Detect which cell encompasses the target text, then output its [X, Y] center coordinate. 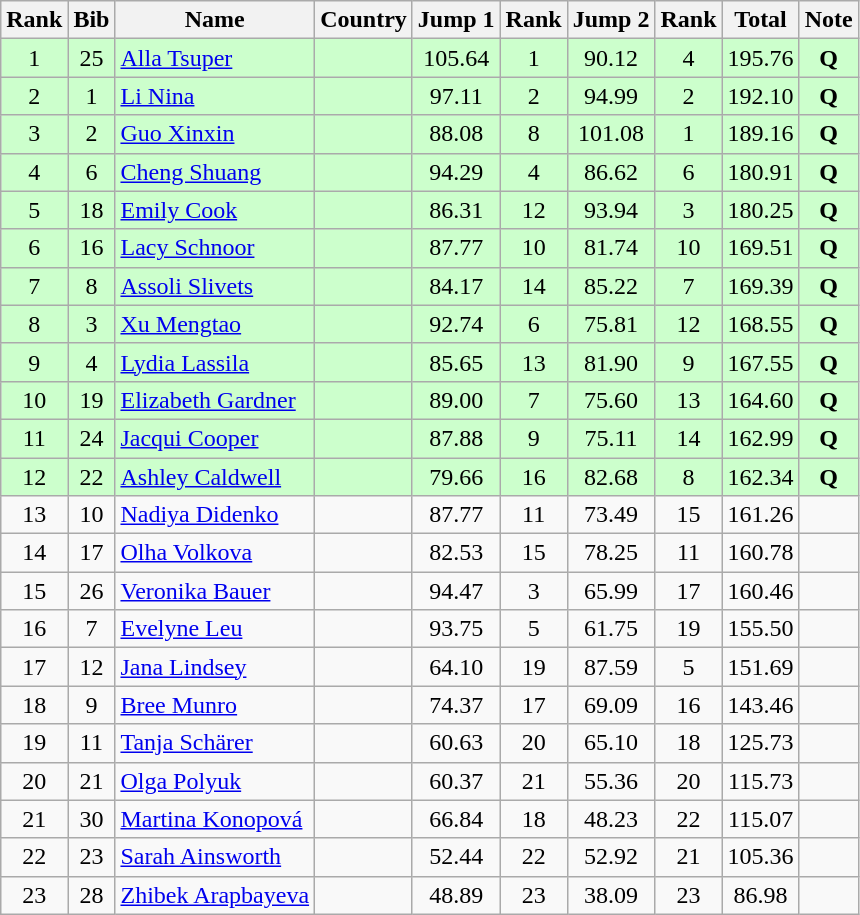
38.09 [611, 895]
161.26 [760, 515]
93.94 [611, 210]
82.53 [456, 553]
Elizabeth Gardner [215, 400]
26 [92, 591]
Zhibek Arapbayeva [215, 895]
79.66 [456, 477]
180.91 [760, 172]
Veronika Bauer [215, 591]
60.63 [456, 743]
52.44 [456, 857]
48.23 [611, 819]
86.62 [611, 172]
Jacqui Cooper [215, 438]
169.51 [760, 248]
167.55 [760, 362]
87.59 [611, 667]
Guo Xinxin [215, 134]
82.68 [611, 477]
168.55 [760, 324]
Olha Volkova [215, 553]
30 [92, 819]
Evelyne Leu [215, 629]
Jump 1 [456, 20]
Name [215, 20]
Li Nina [215, 96]
66.84 [456, 819]
93.75 [456, 629]
65.99 [611, 591]
88.08 [456, 134]
28 [92, 895]
94.29 [456, 172]
69.09 [611, 705]
84.17 [456, 286]
164.60 [760, 400]
75.60 [611, 400]
90.12 [611, 58]
86.98 [760, 895]
Bree Munro [215, 705]
Olga Polyuk [215, 781]
52.92 [611, 857]
61.75 [611, 629]
92.74 [456, 324]
Note [828, 20]
64.10 [456, 667]
169.39 [760, 286]
105.36 [760, 857]
162.34 [760, 477]
Country [364, 20]
25 [92, 58]
195.76 [760, 58]
24 [92, 438]
78.25 [611, 553]
55.36 [611, 781]
160.46 [760, 591]
73.49 [611, 515]
Lydia Lassila [215, 362]
Ashley Caldwell [215, 477]
74.37 [456, 705]
87.88 [456, 438]
Tanja Schärer [215, 743]
94.99 [611, 96]
81.74 [611, 248]
81.90 [611, 362]
115.07 [760, 819]
Emily Cook [215, 210]
160.78 [760, 553]
86.31 [456, 210]
75.81 [611, 324]
65.10 [611, 743]
Bib [92, 20]
Lacy Schnoor [215, 248]
189.16 [760, 134]
Jana Lindsey [215, 667]
Martina Konopová [215, 819]
48.89 [456, 895]
Alla Tsuper [215, 58]
Sarah Ainsworth [215, 857]
89.00 [456, 400]
155.50 [760, 629]
180.25 [760, 210]
115.73 [760, 781]
75.11 [611, 438]
Nadiya Didenko [215, 515]
151.69 [760, 667]
Xu Mengtao [215, 324]
Cheng Shuang [215, 172]
Assoli Slivets [215, 286]
Jump 2 [611, 20]
85.22 [611, 286]
162.99 [760, 438]
125.73 [760, 743]
60.37 [456, 781]
Total [760, 20]
192.10 [760, 96]
101.08 [611, 134]
97.11 [456, 96]
85.65 [456, 362]
143.46 [760, 705]
94.47 [456, 591]
105.64 [456, 58]
